Detect which cell encompasses the target text, then output its [x, y] center coordinate. 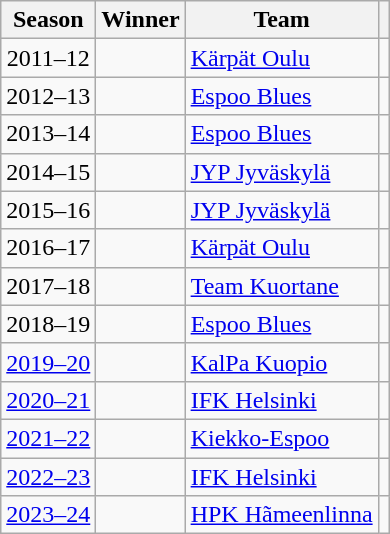
2014–15 [48, 172]
2021–22 [48, 438]
KalPa Kuopio [282, 362]
Team Kuortane [282, 286]
Season [48, 20]
2017–18 [48, 286]
Winner [140, 20]
HPK Hãmeenlinna [282, 515]
2011–12 [48, 58]
2022–23 [48, 477]
Team [282, 20]
2015–16 [48, 210]
2012–13 [48, 96]
2023–24 [48, 515]
2018–19 [48, 324]
2013–14 [48, 134]
2019–20 [48, 362]
2020–21 [48, 400]
Kiekko-Espoo [282, 438]
2016–17 [48, 248]
